Return the [X, Y] coordinate for the center point of the cell that contains the specified text.  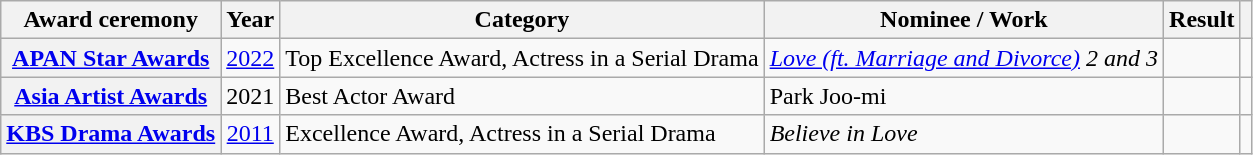
2021 [250, 96]
Year [250, 20]
Asia Artist Awards [111, 96]
Award ceremony [111, 20]
Park Joo-mi [964, 96]
Top Excellence Award, Actress in a Serial Drama [522, 58]
Believe in Love [964, 134]
APAN Star Awards [111, 58]
Nominee / Work [964, 20]
KBS Drama Awards [111, 134]
Love (ft. Marriage and Divorce) 2 and 3 [964, 58]
2022 [250, 58]
Result [1202, 20]
2011 [250, 134]
Best Actor Award [522, 96]
Category [522, 20]
Excellence Award, Actress in a Serial Drama [522, 134]
